Identify which cell holds the provided text, then report its [X, Y] central coordinate. 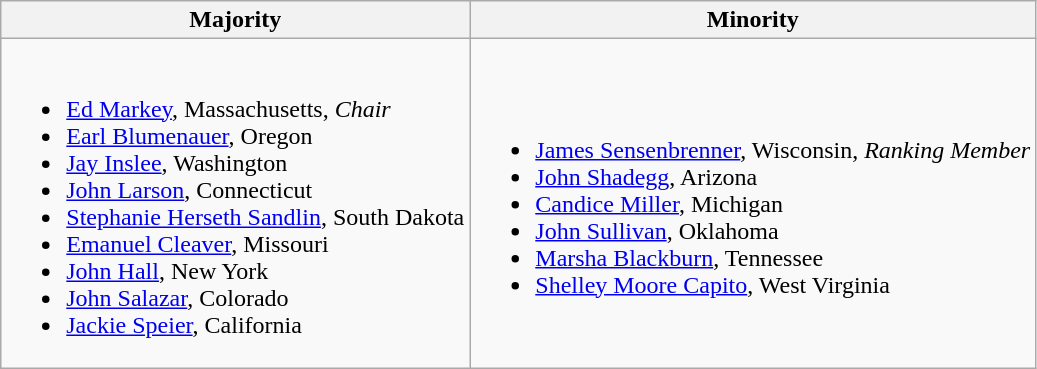
Minority [753, 20]
Majority [236, 20]
